Determine the [X, Y] coordinate at the center of the cell enclosing the given text.  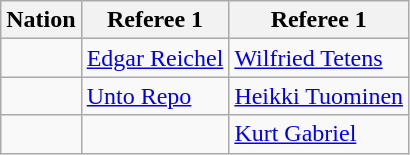
Unto Repo [155, 96]
Nation [41, 20]
Kurt Gabriel [319, 134]
Wilfried Tetens [319, 58]
Edgar Reichel [155, 58]
Heikki Tuominen [319, 96]
